Pinpoint the cell where the given text exists, returning its (x, y) midpoint coordinate. 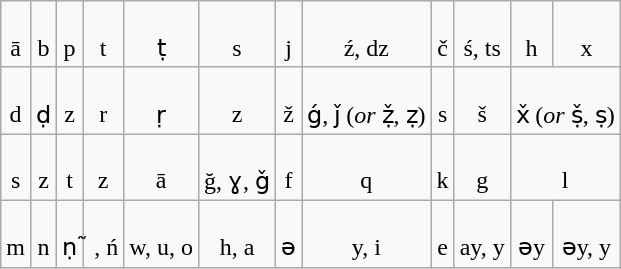
l (565, 168)
h (531, 34)
k (442, 168)
b (43, 34)
ź, dz (366, 34)
ǵ, ǰ (or ẓ̌, ẓ) (366, 100)
ś, ts (482, 34)
r (104, 100)
y, i (366, 234)
j (289, 34)
w, u, o (162, 234)
g (482, 168)
d (16, 100)
f (289, 168)
̃ , ń (104, 234)
x (586, 34)
ḍ (43, 100)
ə (289, 234)
n (43, 234)
p (70, 34)
x̌ (or ṣ̌, ṣ) (565, 100)
ğ, ɣ, ǧ (238, 168)
ay, y (482, 234)
č (442, 34)
ṇ (70, 234)
əy (531, 234)
h, a (238, 234)
ṭ (162, 34)
ž (289, 100)
m (16, 234)
š (482, 100)
q (366, 168)
ṛ (162, 100)
e (442, 234)
əy, y (586, 234)
